Capture the cell that displays the provided text and extract its (x, y) central coordinate. 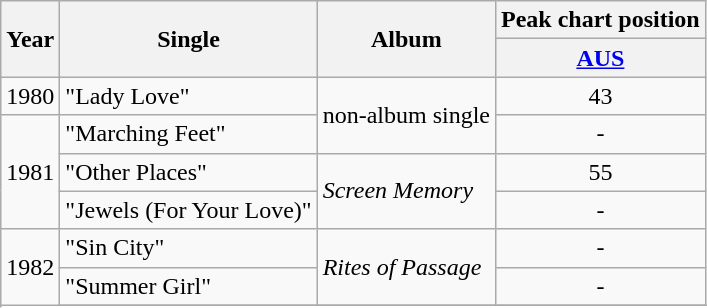
Single (188, 39)
"Marching Feet" (188, 134)
non-album single (406, 115)
43 (601, 96)
1982 (30, 267)
"Sin City" (188, 248)
AUS (601, 58)
Screen Memory (406, 191)
Rites of Passage (406, 267)
1980 (30, 96)
Album (406, 39)
55 (601, 172)
"Lady Love" (188, 96)
"Summer Girl" (188, 286)
Peak chart position (601, 20)
1981 (30, 172)
"Other Places" (188, 172)
"Jewels (For Your Love)" (188, 210)
Year (30, 39)
